Capture the cell that displays the provided text and extract its (X, Y) central coordinate. 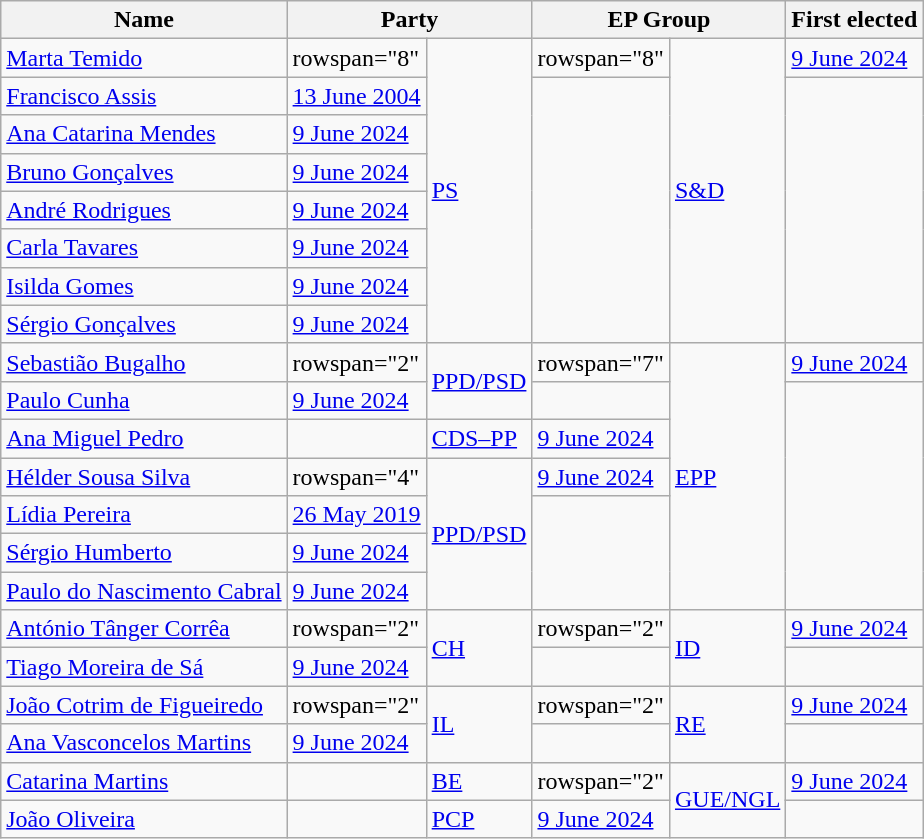
Catarina Martins (144, 781)
Isilda Gomes (144, 286)
Carla Tavares (144, 248)
rowspan="4" (356, 477)
rowspan="7" (601, 362)
13 June 2004 (356, 96)
EP Group (659, 20)
Paulo do Nascimento Cabral (144, 591)
Paulo Cunha (144, 400)
GUE/NGL (727, 800)
Sérgio Humberto (144, 553)
Lídia Pereira (144, 515)
André Rodrigues (144, 210)
CDS–PP (479, 438)
IL (479, 724)
Name (144, 20)
Hélder Sousa Silva (144, 477)
RE (727, 724)
João Oliveira (144, 819)
CH (479, 648)
António Tânger Corrêa (144, 629)
Tiago Moreira de Sá (144, 667)
Ana Vasconcelos Martins (144, 743)
ID (727, 648)
First elected (854, 20)
PS (479, 191)
BE (479, 781)
Ana Miguel Pedro (144, 438)
João Cotrim de Figueiredo (144, 705)
Marta Temido (144, 58)
Party (410, 20)
PCP (479, 819)
Bruno Gonçalves (144, 172)
S&D (727, 191)
Sérgio Gonçalves (144, 324)
EPP (727, 476)
26 May 2019 (356, 515)
Ana Catarina Mendes (144, 134)
Francisco Assis (144, 96)
Sebastião Bugalho (144, 362)
